Pinpoint the cell where the given text exists, returning its (x, y) midpoint coordinate. 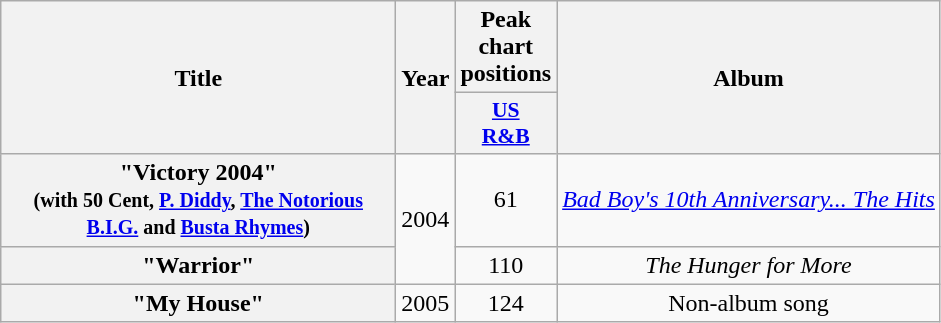
"Warrior" (198, 265)
Bad Boy's 10th Anniversary... The Hits (749, 200)
Album (749, 78)
Non-album song (749, 303)
"My House" (198, 303)
Title (198, 78)
The Hunger for More (749, 265)
110 (506, 265)
2005 (426, 303)
"Victory 2004"(with 50 Cent, P. Diddy, The Notorious B.I.G. and Busta Rhymes) (198, 200)
124 (506, 303)
2004 (426, 219)
Peak chart positions (506, 47)
Year (426, 78)
61 (506, 200)
USR&B (506, 124)
